Find where the given text appears and provide that cell's center as [X, Y] coordinate. 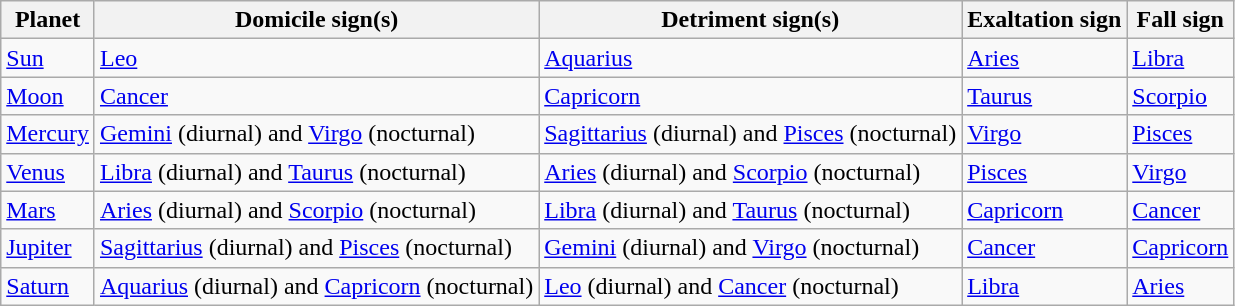
Taurus [1044, 96]
Planet [48, 20]
Moon [48, 96]
Leo (diurnal) and Cancer (nocturnal) [750, 286]
Venus [48, 172]
Aquarius [750, 58]
Exaltation sign [1044, 20]
Mars [48, 210]
Jupiter [48, 248]
Leo [316, 58]
Mercury [48, 134]
Scorpio [1180, 96]
Domicile sign(s) [316, 20]
Fall sign [1180, 20]
Detriment sign(s) [750, 20]
Sun [48, 58]
Aquarius (diurnal) and Capricorn (nocturnal) [316, 286]
Saturn [48, 286]
